Provide the [x, y] coordinate of the cell's center where the given text is located.  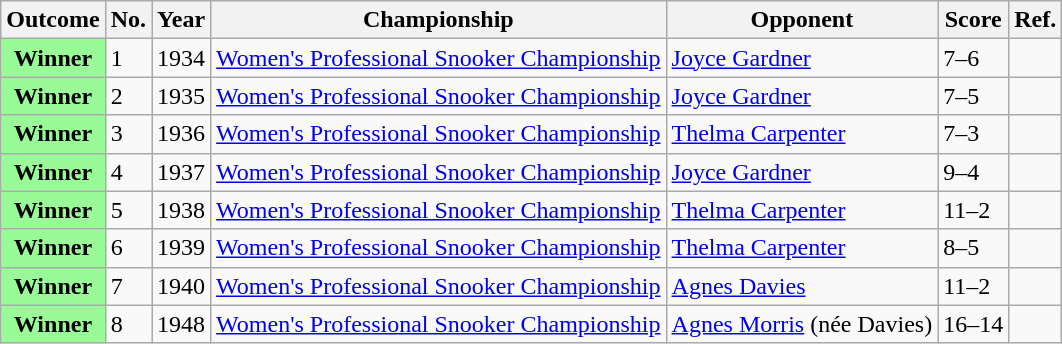
Opponent [802, 20]
Year [182, 20]
1948 [182, 324]
Score [974, 20]
1934 [182, 58]
8–5 [974, 248]
2 [128, 96]
3 [128, 134]
1937 [182, 172]
7 [128, 286]
4 [128, 172]
7–5 [974, 96]
1 [128, 58]
1936 [182, 134]
5 [128, 210]
8 [128, 324]
Outcome [53, 20]
Agnes Morris (née Davies) [802, 324]
1938 [182, 210]
6 [128, 248]
1935 [182, 96]
Ref. [1036, 20]
1939 [182, 248]
9–4 [974, 172]
Agnes Davies [802, 286]
7–6 [974, 58]
7–3 [974, 134]
1940 [182, 286]
No. [128, 20]
16–14 [974, 324]
Championship [438, 20]
